Return the [x, y] coordinate for the center point of the cell that contains the specified text.  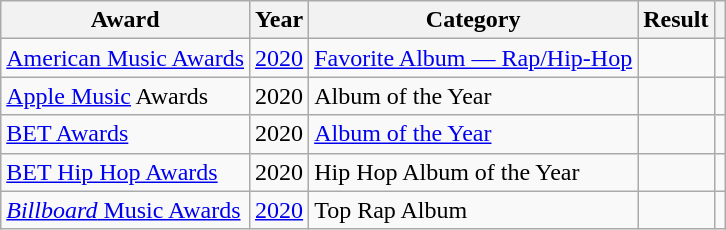
American Music Awards [126, 58]
Hip Hop Album of the Year [474, 172]
Category [474, 20]
Result [676, 20]
Apple Music Awards [126, 96]
Top Rap Album [474, 210]
BET Hip Hop Awards [126, 172]
Favorite Album — Rap/Hip-Hop [474, 58]
Billboard Music Awards [126, 210]
BET Awards [126, 134]
Award [126, 20]
Year [280, 20]
